Identify which cell holds the provided text, then report its (x, y) central coordinate. 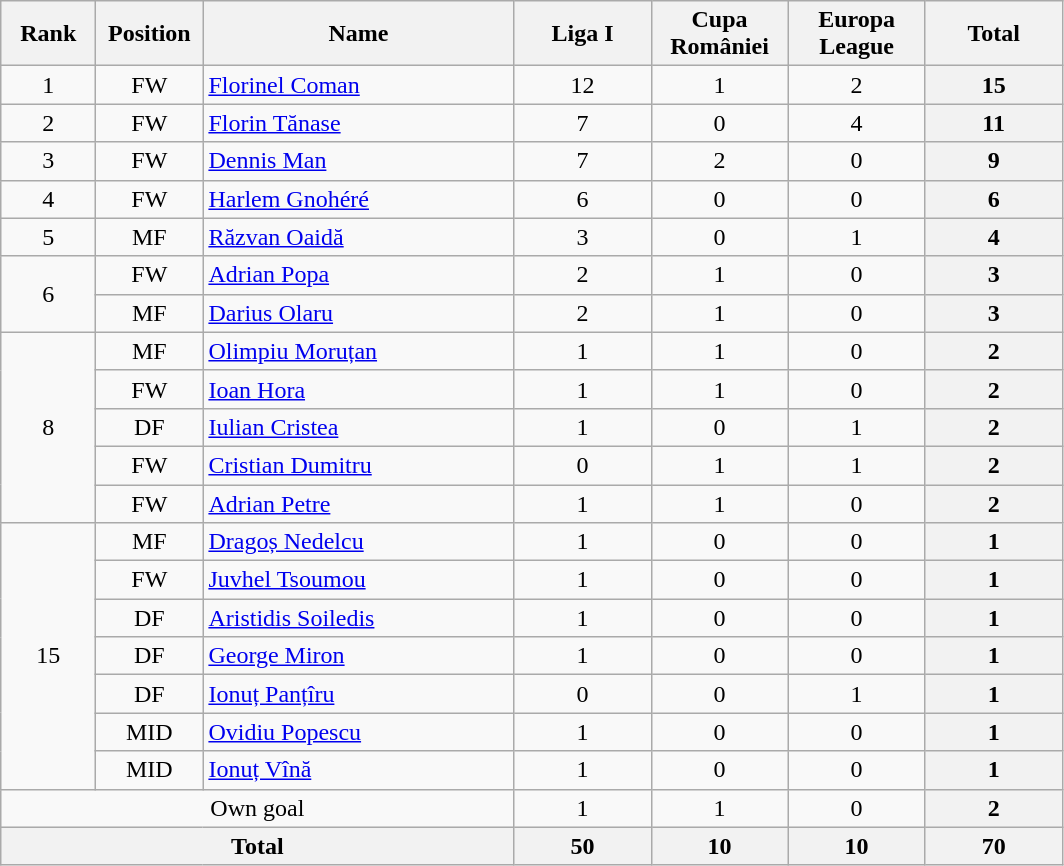
Iulian Cristea (358, 427)
Liga I (582, 34)
Florinel Coman (358, 85)
Own goal (258, 808)
11 (994, 123)
Harlem Gnohéré (358, 199)
Dennis Man (358, 161)
9 (994, 161)
Olimpiu Moruțan (358, 351)
Name (358, 34)
Ovidiu Popescu (358, 732)
Position (150, 34)
Cristian Dumitru (358, 465)
Ionuț Panțîru (358, 694)
Cupa României (720, 34)
George Miron (358, 656)
5 (48, 237)
8 (48, 427)
Rank (48, 34)
Răzvan Oaidă (358, 237)
Ioan Hora (358, 389)
Florin Tănase (358, 123)
50 (582, 846)
Darius Olaru (358, 313)
Adrian Popa (358, 275)
Ionuț Vînă (358, 770)
12 (582, 85)
Adrian Petre (358, 503)
Dragoș Nedelcu (358, 542)
Aristidis Soiledis (358, 618)
Juvhel Tsoumou (358, 580)
70 (994, 846)
Europa League (856, 34)
